Search for the cell housing the specified text and yield its [x, y] center coordinate. 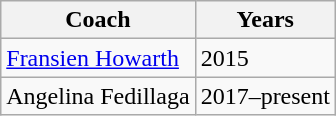
2017–present [265, 96]
Coach [98, 20]
2015 [265, 58]
Angelina Fedillaga [98, 96]
Years [265, 20]
Fransien Howarth [98, 58]
